Search for the cell housing the specified text and yield its (X, Y) center coordinate. 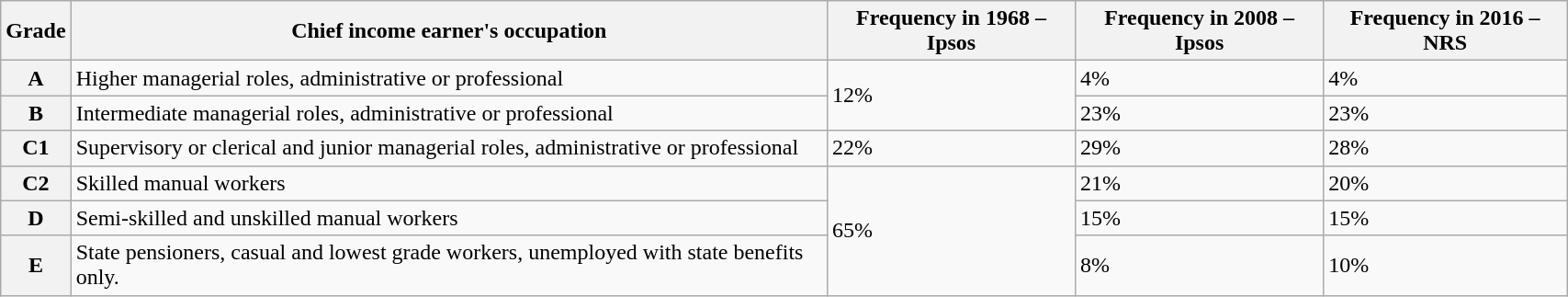
65% (951, 230)
A (36, 78)
E (36, 265)
8% (1200, 265)
Skilled manual workers (448, 183)
29% (1200, 148)
Intermediate managerial roles, administrative or professional (448, 113)
D (36, 218)
10% (1446, 265)
Frequency in 2016 – NRS (1446, 31)
Semi-skilled and unskilled manual workers (448, 218)
22% (951, 148)
Higher managerial roles, administrative or professional (448, 78)
21% (1200, 183)
12% (951, 96)
Grade (36, 31)
C1 (36, 148)
Frequency in 1968 – Ipsos (951, 31)
State pensioners, casual and lowest grade workers, unemployed with state benefits only. (448, 265)
Supervisory or clerical and junior managerial roles, administrative or professional (448, 148)
Chief income earner's occupation (448, 31)
B (36, 113)
28% (1446, 148)
C2 (36, 183)
Frequency in 2008 – Ipsos (1200, 31)
20% (1446, 183)
